Identify which cell holds the provided text, then report its [x, y] central coordinate. 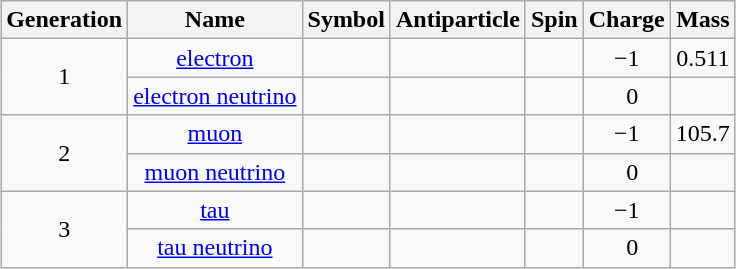
tau neutrino [215, 248]
0.511 [702, 58]
electron [215, 58]
electron neutrino [215, 96]
Charge [626, 20]
Mass [702, 20]
1 [64, 77]
105.7 [702, 134]
Symbol [346, 20]
3 [64, 229]
2 [64, 153]
muon neutrino [215, 172]
Spin [554, 20]
muon [215, 134]
Antiparticle [458, 20]
Name [215, 20]
tau [215, 210]
Generation [64, 20]
